Detect which cell encompasses the target text, then output its (X, Y) center coordinate. 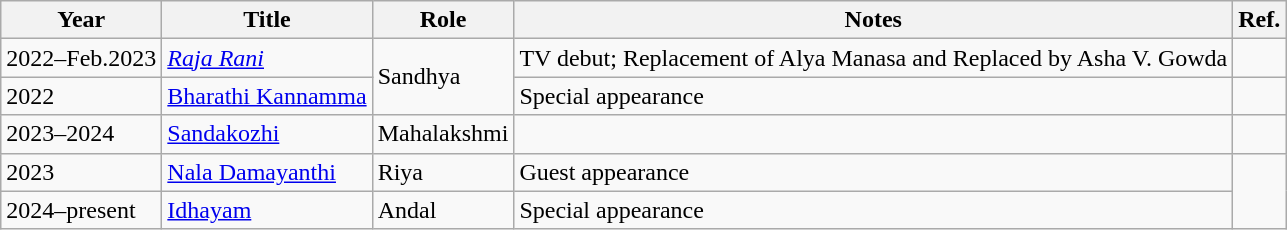
Idhayam (267, 210)
Nala Damayanthi (267, 172)
2022–Feb.2023 (82, 58)
Ref. (1260, 20)
Title (267, 20)
Raja Rani (267, 58)
Riya (443, 172)
Mahalakshmi (443, 134)
Sandhya (443, 77)
Andal (443, 210)
Role (443, 20)
TV debut; Replacement of Alya Manasa and Replaced by Asha V. Gowda (874, 58)
Notes (874, 20)
2024–present (82, 210)
Bharathi Kannamma (267, 96)
2023–2024 (82, 134)
Sandakozhi (267, 134)
2022 (82, 96)
2023 (82, 172)
Guest appearance (874, 172)
Year (82, 20)
